Detect which cell encompasses the target text, then output its (X, Y) center coordinate. 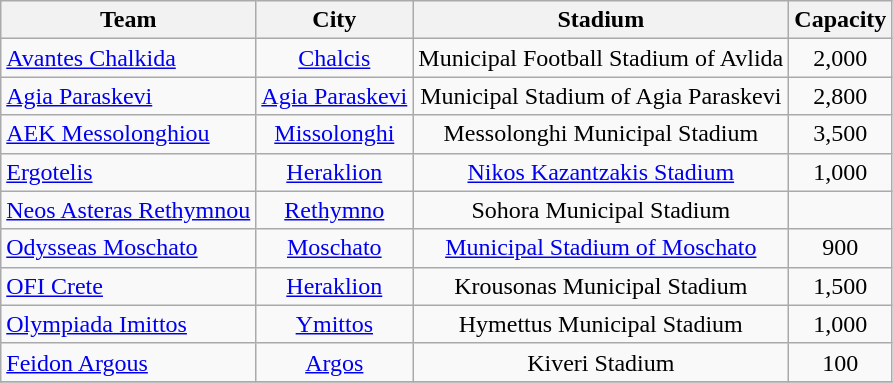
100 (840, 362)
Sohora Municipal Stadium (601, 210)
Messolonghi Municipal Stadium (601, 134)
Hymettus Municipal Stadium (601, 324)
Nikos Kazantzakis Stadium (601, 172)
2,800 (840, 96)
Argos (334, 362)
Stadium (601, 20)
Avantes Chalkida (128, 58)
Olympiada Imittos (128, 324)
City (334, 20)
Kiveri Stadium (601, 362)
Municipal Stadium of Moschato (601, 248)
Capacity (840, 20)
Ymittos (334, 324)
Municipal Football Stadium of Avlida (601, 58)
OFI Crete (128, 286)
Moschato (334, 248)
900 (840, 248)
3,500 (840, 134)
Chalcis (334, 58)
Odysseas Moschato (128, 248)
Feidon Argous (128, 362)
Krousonas Municipal Stadium (601, 286)
Rethymno (334, 210)
Team (128, 20)
Neos Asteras Rethymnou (128, 210)
1,500 (840, 286)
Missolonghi (334, 134)
AEK Messolonghiou (128, 134)
Municipal Stadium of Agia Paraskevi (601, 96)
Ergotelis (128, 172)
2,000 (840, 58)
